For the text-containing cell, return its midpoint in (X, Y) coordinate format. 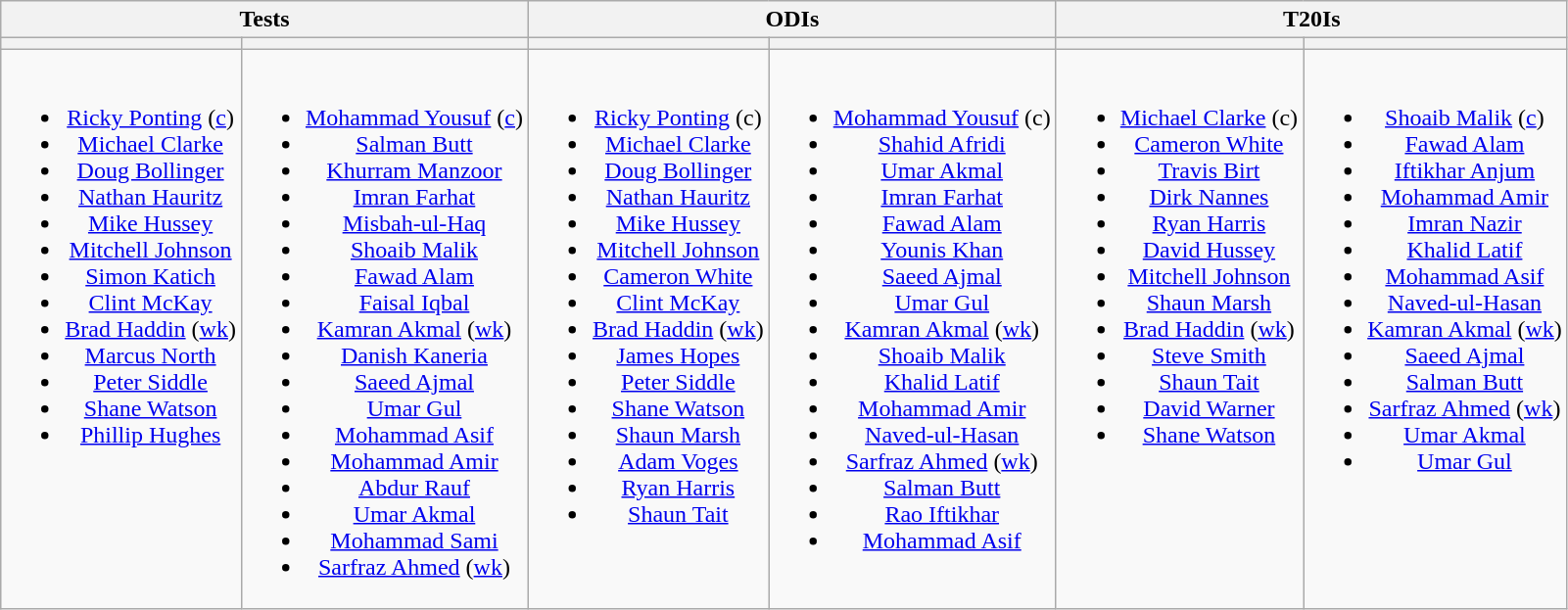
Tests (264, 20)
ODIs (793, 20)
T20Is (1311, 20)
